For the text-containing cell, return its midpoint in (x, y) coordinate format. 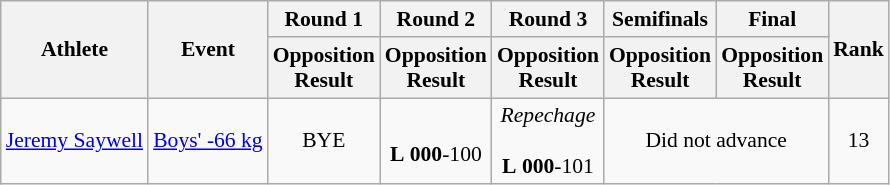
Jeremy Saywell (74, 142)
Final (772, 19)
Boys' -66 kg (208, 142)
L 000-100 (436, 142)
Repechage L 000-101 (548, 142)
Round 3 (548, 19)
Athlete (74, 50)
Round 2 (436, 19)
Rank (858, 50)
13 (858, 142)
Did not advance (716, 142)
BYE (324, 142)
Round 1 (324, 19)
Event (208, 50)
Semifinals (660, 19)
